Return the (x, y) coordinate for the center point of the cell that contains the specified text.  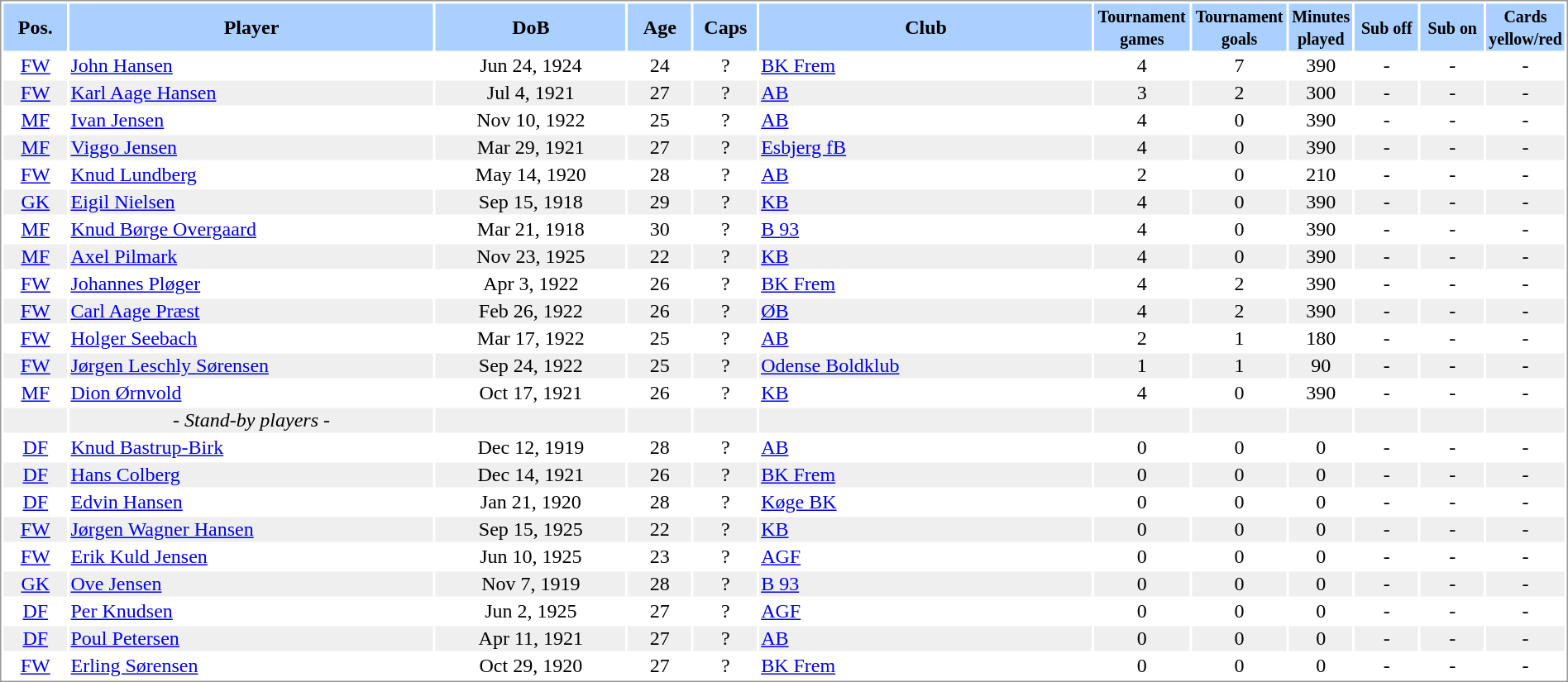
Ove Jensen (251, 584)
Ivan Jensen (251, 120)
Jan 21, 1920 (531, 502)
300 (1322, 93)
Sep 24, 1922 (531, 366)
Knud Børge Overgaard (251, 229)
Eigil Nielsen (251, 203)
Tournamentgoals (1239, 26)
Poul Petersen (251, 639)
DoB (531, 26)
Pos. (35, 26)
Erik Kuld Jensen (251, 556)
Johannes Pløger (251, 284)
Apr 11, 1921 (531, 639)
Esbjerg fB (926, 148)
- Stand-by players - (251, 421)
Køge BK (926, 502)
Sub on (1452, 26)
Mar 17, 1922 (531, 338)
Holger Seebach (251, 338)
Tournamentgames (1141, 26)
Nov 23, 1925 (531, 257)
Apr 3, 1922 (531, 284)
90 (1322, 366)
Nov 7, 1919 (531, 584)
210 (1322, 174)
Player (251, 26)
Sep 15, 1925 (531, 530)
Oct 17, 1921 (531, 393)
7 (1239, 65)
Club (926, 26)
Cardsyellow/red (1526, 26)
Jørgen Leschly Sørensen (251, 366)
Karl Aage Hansen (251, 93)
Jun 24, 1924 (531, 65)
Age (660, 26)
Knud Lundberg (251, 174)
3 (1141, 93)
Dion Ørnvold (251, 393)
Carl Aage Præst (251, 312)
23 (660, 556)
Minutesplayed (1322, 26)
Dec 12, 1919 (531, 447)
Nov 10, 1922 (531, 120)
Edvin Hansen (251, 502)
30 (660, 229)
Erling Sørensen (251, 665)
Hans Colberg (251, 475)
May 14, 1920 (531, 174)
Caps (726, 26)
Oct 29, 1920 (531, 665)
Mar 21, 1918 (531, 229)
Dec 14, 1921 (531, 475)
Sub off (1386, 26)
Viggo Jensen (251, 148)
Jun 10, 1925 (531, 556)
Odense Boldklub (926, 366)
Jørgen Wagner Hansen (251, 530)
24 (660, 65)
Axel Pilmark (251, 257)
Sep 15, 1918 (531, 203)
ØB (926, 312)
Knud Bastrup-Birk (251, 447)
Jul 4, 1921 (531, 93)
Jun 2, 1925 (531, 611)
29 (660, 203)
Per Knudsen (251, 611)
180 (1322, 338)
Mar 29, 1921 (531, 148)
Feb 26, 1922 (531, 312)
John Hansen (251, 65)
